From the cell containing the given text, extract its center point as [x, y] coordinate. 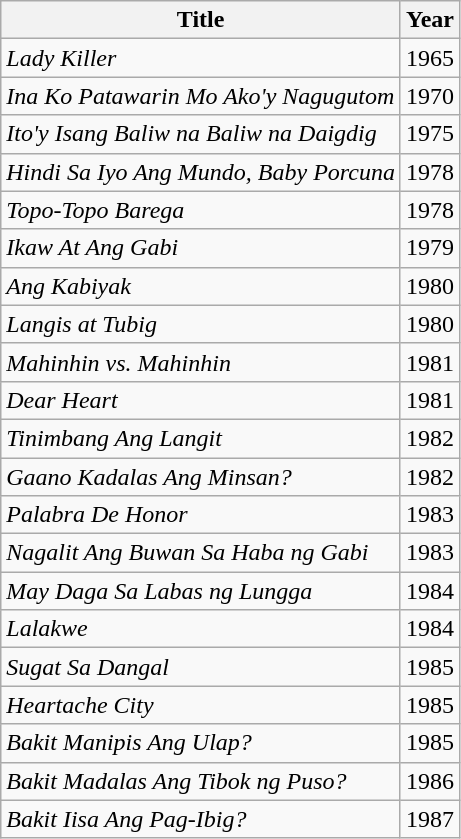
1987 [430, 819]
Langis at Tubig [201, 324]
Topo-Topo Barega [201, 210]
Bakit Iisa Ang Pag-Ibig? [201, 819]
Sugat Sa Dangal [201, 667]
Lady Killer [201, 58]
Bakit Madalas Ang Tibok ng Puso? [201, 781]
1970 [430, 96]
1986 [430, 781]
Lalakwe [201, 629]
Bakit Manipis Ang Ulap? [201, 743]
Title [201, 20]
Nagalit Ang Buwan Sa Haba ng Gabi [201, 553]
Heartache City [201, 705]
Gaano Kadalas Ang Minsan? [201, 477]
Ina Ko Patawarin Mo Ako'y Nagugutom [201, 96]
Ito'y Isang Baliw na Baliw na Daigdig [201, 134]
Ang Kabiyak [201, 286]
1965 [430, 58]
May Daga Sa Labas ng Lungga [201, 591]
Palabra De Honor [201, 515]
Mahinhin vs. Mahinhin [201, 362]
Hindi Sa Iyo Ang Mundo, Baby Porcuna [201, 172]
Year [430, 20]
Ikaw At Ang Gabi [201, 248]
1979 [430, 248]
Dear Heart [201, 400]
Tinimbang Ang Langit [201, 438]
1975 [430, 134]
